Scan for the cell matching the given text and deliver its [X, Y] coordinate at center. 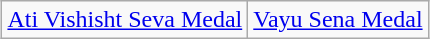
Ati Vishisht Seva Medal [125, 20]
Vayu Sena Medal [338, 20]
